From the cell containing the given text, extract its center point as (x, y) coordinate. 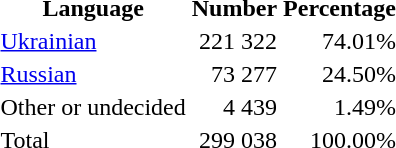
4 439 (234, 107)
73 277 (234, 74)
221 322 (234, 41)
